Identify which cell holds the provided text, then report its (X, Y) central coordinate. 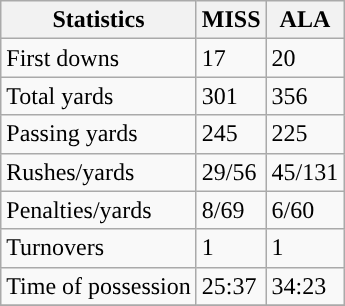
ALA (305, 20)
First downs (99, 58)
Passing yards (99, 134)
MISS (231, 20)
Statistics (99, 20)
Penalties/yards (99, 210)
20 (305, 58)
Total yards (99, 96)
34:23 (305, 286)
29/56 (231, 172)
225 (305, 134)
356 (305, 96)
245 (231, 134)
17 (231, 58)
45/131 (305, 172)
Turnovers (99, 248)
25:37 (231, 286)
Rushes/yards (99, 172)
301 (231, 96)
Time of possession (99, 286)
6/60 (305, 210)
8/69 (231, 210)
